Scan for the cell matching the given text and deliver its [X, Y] coordinate at center. 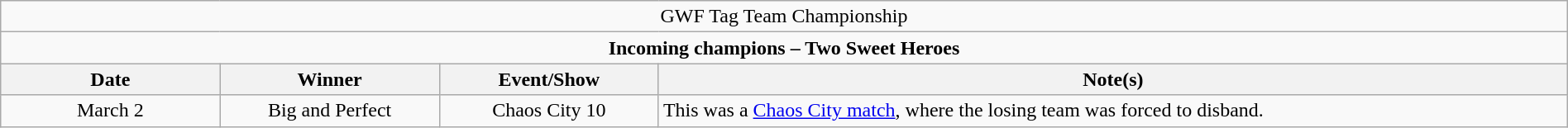
Event/Show [549, 79]
Winner [329, 79]
Chaos City 10 [549, 111]
Big and Perfect [329, 111]
Note(s) [1113, 79]
This was a Chaos City match, where the losing team was forced to disband. [1113, 111]
Date [111, 79]
Incoming champions – Two Sweet Heroes [784, 48]
March 2 [111, 111]
GWF Tag Team Championship [784, 17]
